Scan for the cell matching the given text and deliver its (x, y) coordinate at center. 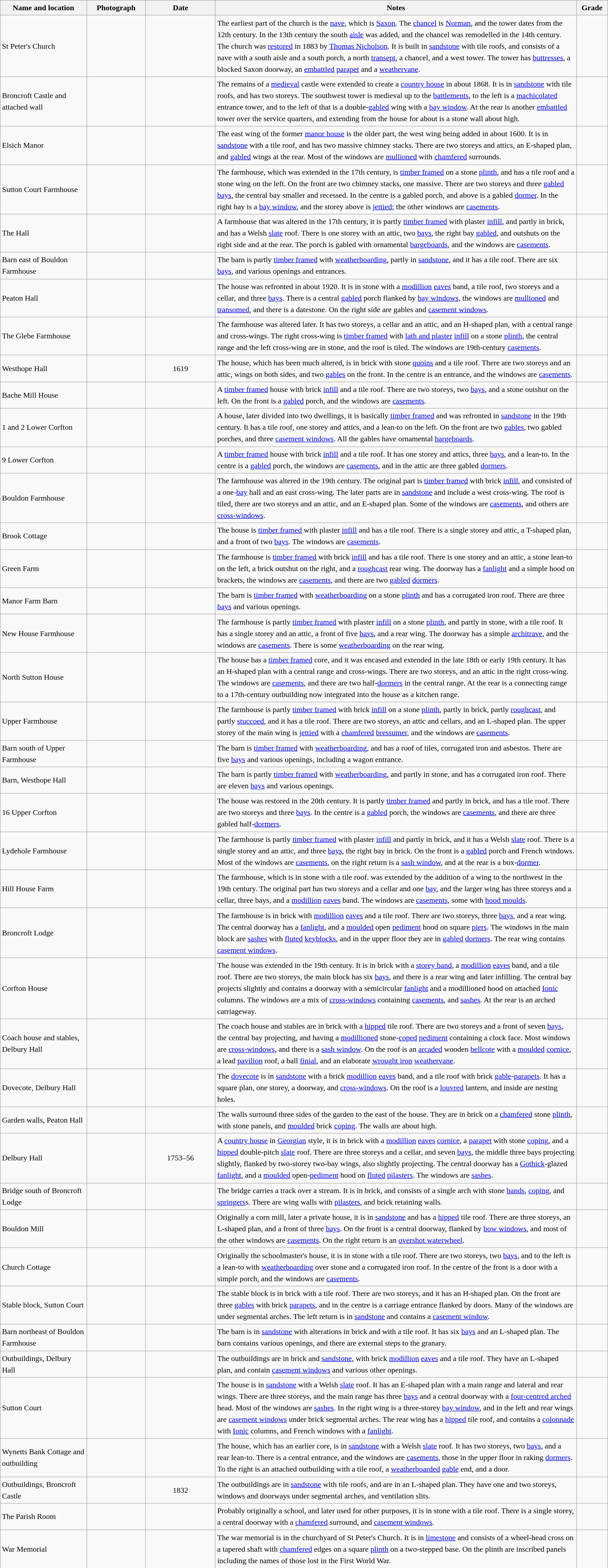
Manor Farm Barn (44, 601)
Grade (592, 8)
Bouldon Mill (44, 1229)
Sutton Court Farmhouse (44, 189)
Corfton House (44, 988)
Hill House Farm (44, 889)
Westhope Hall (44, 369)
1619 (181, 369)
Bridge south of Broncroft Lodge (44, 1197)
Broncroft Lodge (44, 933)
Delbury Hall (44, 1158)
Photograph (116, 8)
The Parish Room (44, 1516)
Notes (396, 8)
Sutton Court (44, 1408)
Elsich Manor (44, 145)
16 Upper Corfton (44, 813)
War Memorial (44, 1549)
North Sutton House (44, 677)
The Glebe Farmhouse (44, 336)
1753–56 (181, 1158)
New House Farmhouse (44, 633)
1 and 2 Lower Corfton (44, 427)
Green Farm (44, 568)
Broncroft Castle and attached wall (44, 101)
Name and location (44, 8)
Brook Cottage (44, 536)
Stable block, Sutton Court (44, 1305)
The Hall (44, 233)
Upper Farmhouse (44, 721)
Barn south of Upper Farmhouse (44, 754)
Church Cottage (44, 1267)
Lydehole Farmhouse (44, 850)
Date (181, 8)
9 Lower Corfton (44, 460)
Dovecote, Delbury Hall (44, 1088)
Wynetts Bank Cottage and outbuilding (44, 1457)
Coach house and stables,Delbury Hall (44, 1043)
Peaton Hall (44, 298)
Bouldon Farmhouse (44, 498)
Barn, Westhope Hall (44, 780)
Bache Mill House (44, 395)
The barn is timber framed with weatherboarding on a stone plinth and has a corrugated iron roof. There are three bays and various openings. (396, 601)
Barn east of Bouldon Farmhouse (44, 265)
St Peter's Church (44, 46)
Outbuildings, Broncroft Castle (44, 1490)
1832 (181, 1490)
Outbuildings, Delbury Hall (44, 1364)
Garden walls, Peaton Hall (44, 1120)
Barn northeast of Bouldon Farmhouse (44, 1338)
